Locate the cell with the specified text and output its [X, Y] center coordinate. 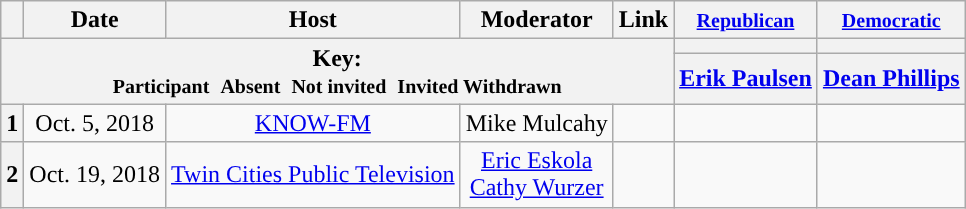
Key: Participant Absent Not invited Invited Withdrawn [338, 72]
Oct. 19, 2018 [95, 174]
Link [643, 20]
KNOW-FM [314, 123]
1 [12, 123]
Democratic [891, 20]
Mike Mulcahy [536, 123]
Erik Paulsen [746, 78]
Host [314, 20]
Twin Cities Public Television [314, 174]
Moderator [536, 20]
Republican [746, 20]
Dean Phillips [891, 78]
2 [12, 174]
Eric EskolaCathy Wurzer [536, 174]
Date [95, 20]
Oct. 5, 2018 [95, 123]
